Find where the given text appears and provide that cell's center as [x, y] coordinate. 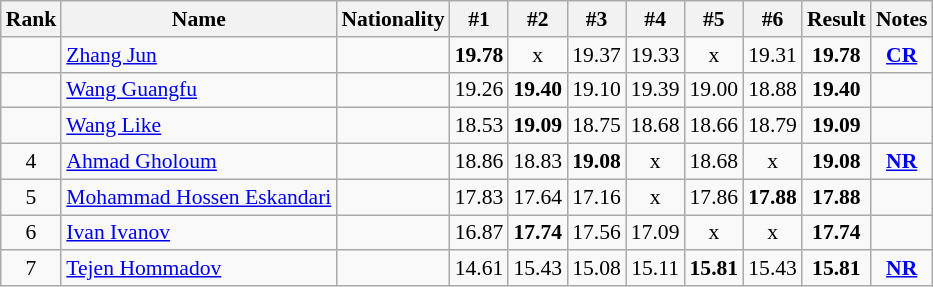
17.16 [596, 197]
Notes [902, 19]
18.88 [772, 90]
18.79 [772, 126]
#4 [656, 19]
19.26 [480, 90]
Ahmad Gholoum [198, 162]
19.10 [596, 90]
6 [32, 233]
17.83 [480, 197]
14.61 [480, 269]
Nationality [392, 19]
Wang Like [198, 126]
Ivan Ivanov [198, 233]
19.39 [656, 90]
19.37 [596, 55]
17.86 [714, 197]
#1 [480, 19]
19.33 [656, 55]
17.56 [596, 233]
18.53 [480, 126]
18.75 [596, 126]
Tejen Hommadov [198, 269]
CR [902, 55]
#2 [538, 19]
15.11 [656, 269]
18.66 [714, 126]
4 [32, 162]
#3 [596, 19]
18.83 [538, 162]
#6 [772, 19]
15.08 [596, 269]
#5 [714, 19]
Result [836, 19]
16.87 [480, 233]
17.09 [656, 233]
Rank [32, 19]
Zhang Jun [198, 55]
Mohammad Hossen Eskandari [198, 197]
Wang Guangfu [198, 90]
19.31 [772, 55]
5 [32, 197]
17.64 [538, 197]
18.86 [480, 162]
7 [32, 269]
19.00 [714, 90]
Name [198, 19]
